Search for the cell housing the specified text and yield its [x, y] center coordinate. 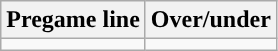
Over/under [210, 20]
Pregame line [74, 20]
